Search for the cell housing the specified text and yield its [x, y] center coordinate. 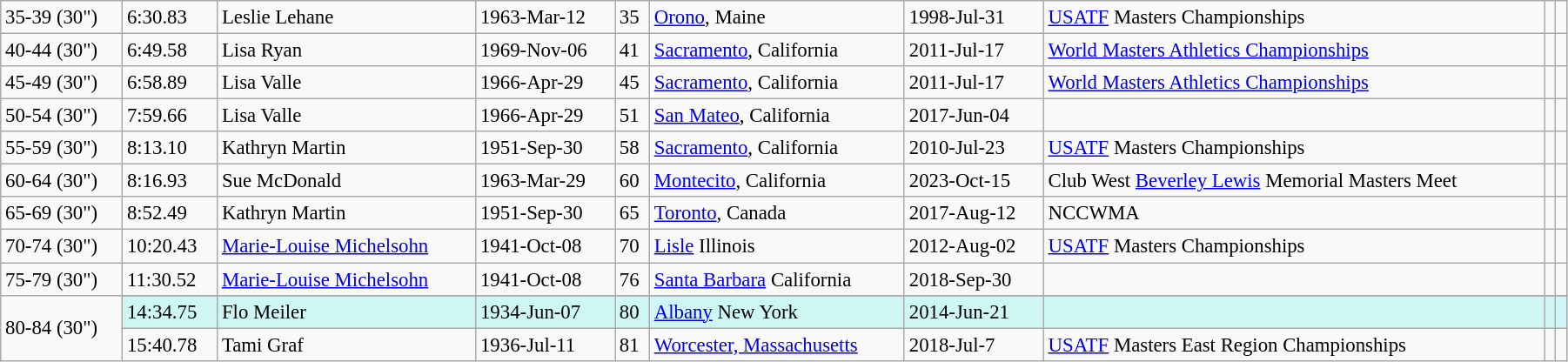
2017-Jun-04 [974, 116]
Worcester, Massachusetts [776, 345]
7:59.66 [171, 116]
40-44 (30") [62, 50]
1963-Mar-29 [546, 181]
1998-Jul-31 [974, 17]
Santa Barbara California [776, 279]
6:58.89 [171, 83]
35-39 (30") [62, 17]
76 [632, 279]
14:34.75 [171, 312]
65 [632, 213]
2023-Oct-15 [974, 181]
1936-Jul-11 [546, 345]
70-74 (30") [62, 246]
Lisa Ryan [346, 50]
Tami Graf [346, 345]
1969-Nov-06 [546, 50]
2014-Jun-21 [974, 312]
San Mateo, California [776, 116]
81 [632, 345]
2018-Sep-30 [974, 279]
Flo Meiler [346, 312]
70 [632, 246]
65-69 (30") [62, 213]
41 [632, 50]
2018-Jul-7 [974, 345]
USATF Masters East Region Championships [1294, 345]
Montecito, California [776, 181]
Toronto, Canada [776, 213]
35 [632, 17]
Sue McDonald [346, 181]
15:40.78 [171, 345]
2017-Aug-12 [974, 213]
2012-Aug-02 [974, 246]
1934-Jun-07 [546, 312]
51 [632, 116]
8:13.10 [171, 148]
10:20.43 [171, 246]
6:30.83 [171, 17]
45-49 (30") [62, 83]
60-64 (30") [62, 181]
58 [632, 148]
8:52.49 [171, 213]
45 [632, 83]
Orono, Maine [776, 17]
75-79 (30") [62, 279]
2010-Jul-23 [974, 148]
NCCWMA [1294, 213]
Albany New York [776, 312]
Club West Beverley Lewis Memorial Masters Meet [1294, 181]
8:16.93 [171, 181]
50-54 (30") [62, 116]
Leslie Lehane [346, 17]
6:49.58 [171, 50]
Lisle Illinois [776, 246]
80 [632, 312]
60 [632, 181]
11:30.52 [171, 279]
80-84 (30") [62, 327]
55-59 (30") [62, 148]
1963-Mar-12 [546, 17]
